Locate the cell with the specified text and output its (X, Y) center coordinate. 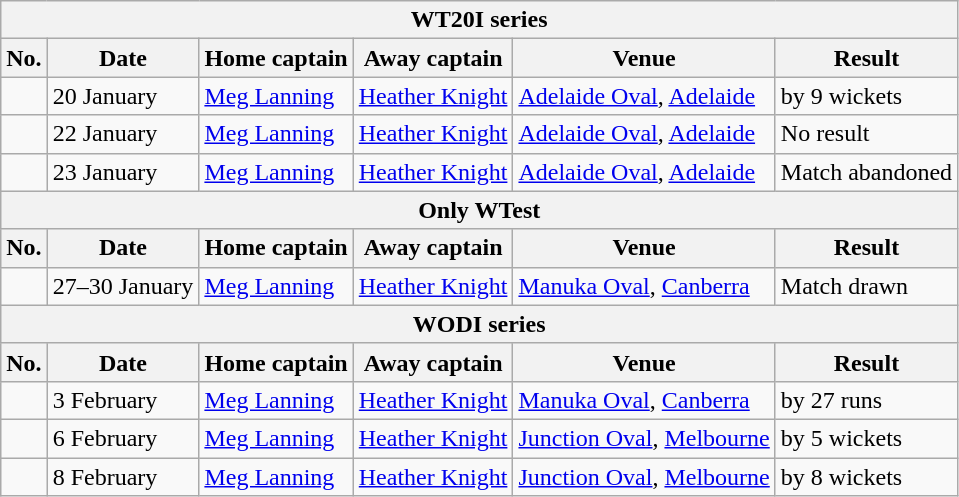
Only WTest (480, 210)
3 February (123, 400)
by 9 wickets (866, 96)
Match drawn (866, 286)
Match abandoned (866, 172)
by 27 runs (866, 400)
by 8 wickets (866, 477)
20 January (123, 96)
23 January (123, 172)
WT20I series (480, 20)
27–30 January (123, 286)
8 February (123, 477)
WODI series (480, 324)
22 January (123, 134)
6 February (123, 438)
No result (866, 134)
by 5 wickets (866, 438)
